Provide the (X, Y) coordinate of the cell's center where the given text is located.  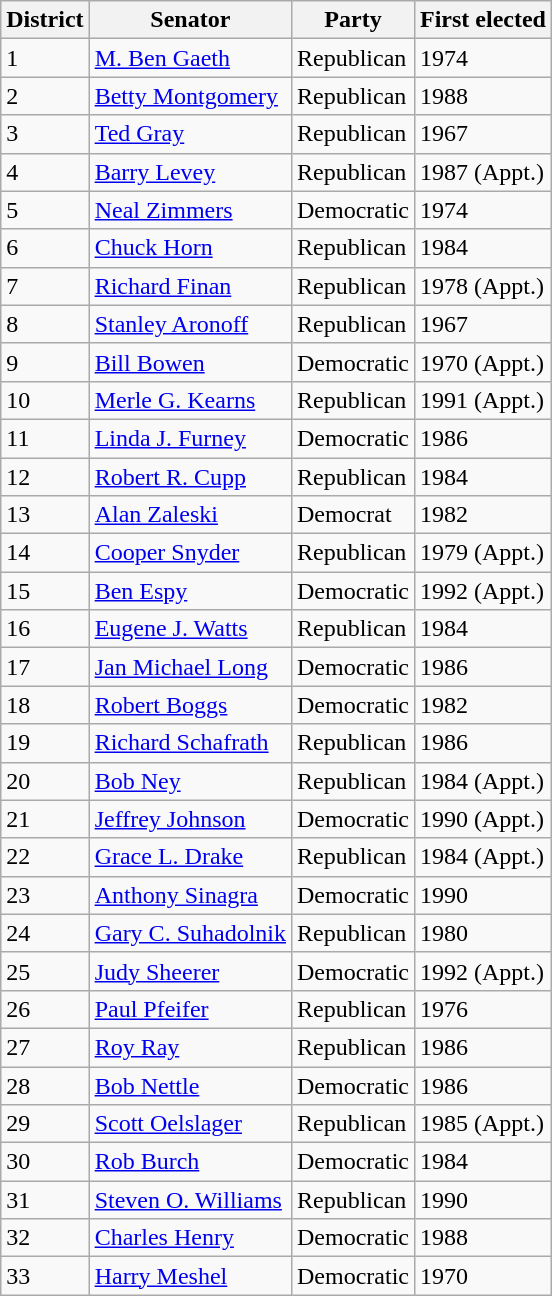
Chuck Horn (190, 248)
1985 (Appt.) (482, 1124)
22 (45, 857)
33 (45, 1276)
1979 (Appt.) (482, 553)
31 (45, 1200)
29 (45, 1124)
First elected (482, 20)
Democrat (352, 515)
28 (45, 1085)
20 (45, 781)
Eugene J. Watts (190, 629)
Bob Nettle (190, 1085)
17 (45, 667)
Judy Sheerer (190, 971)
11 (45, 438)
2 (45, 96)
Grace L. Drake (190, 857)
Barry Levey (190, 172)
Scott Oelslager (190, 1124)
1978 (Appt.) (482, 286)
Anthony Sinagra (190, 895)
13 (45, 515)
Jeffrey Johnson (190, 819)
27 (45, 1047)
Alan Zaleski (190, 515)
Bob Ney (190, 781)
1970 (482, 1276)
21 (45, 819)
Robert R. Cupp (190, 477)
Ted Gray (190, 134)
Senator (190, 20)
24 (45, 933)
8 (45, 324)
Betty Montgomery (190, 96)
Gary C. Suhadolnik (190, 933)
Paul Pfeifer (190, 1009)
Richard Finan (190, 286)
18 (45, 705)
Cooper Snyder (190, 553)
9 (45, 362)
1987 (Appt.) (482, 172)
7 (45, 286)
1970 (Appt.) (482, 362)
25 (45, 971)
Harry Meshel (190, 1276)
4 (45, 172)
5 (45, 210)
Neal Zimmers (190, 210)
Charles Henry (190, 1238)
3 (45, 134)
6 (45, 248)
1991 (Appt.) (482, 400)
30 (45, 1162)
10 (45, 400)
32 (45, 1238)
14 (45, 553)
1976 (482, 1009)
Jan Michael Long (190, 667)
Richard Schafrath (190, 743)
Roy Ray (190, 1047)
Steven O. Williams (190, 1200)
Stanley Aronoff (190, 324)
Linda J. Furney (190, 438)
Robert Boggs (190, 705)
Merle G. Kearns (190, 400)
Party (352, 20)
16 (45, 629)
12 (45, 477)
Bill Bowen (190, 362)
Rob Burch (190, 1162)
M. Ben Gaeth (190, 58)
1 (45, 58)
26 (45, 1009)
19 (45, 743)
District (45, 20)
15 (45, 591)
23 (45, 895)
1990 (Appt.) (482, 819)
1980 (482, 933)
Ben Espy (190, 591)
